Output the [X, Y] coordinate of the center of the cell containing the given text.  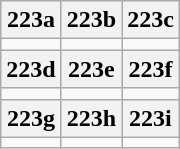
223c [151, 20]
223d [31, 69]
223a [31, 20]
223b [91, 20]
223g [31, 118]
223e [91, 69]
223i [151, 118]
223h [91, 118]
223f [151, 69]
